Identify which cell holds the provided text, then report its (X, Y) central coordinate. 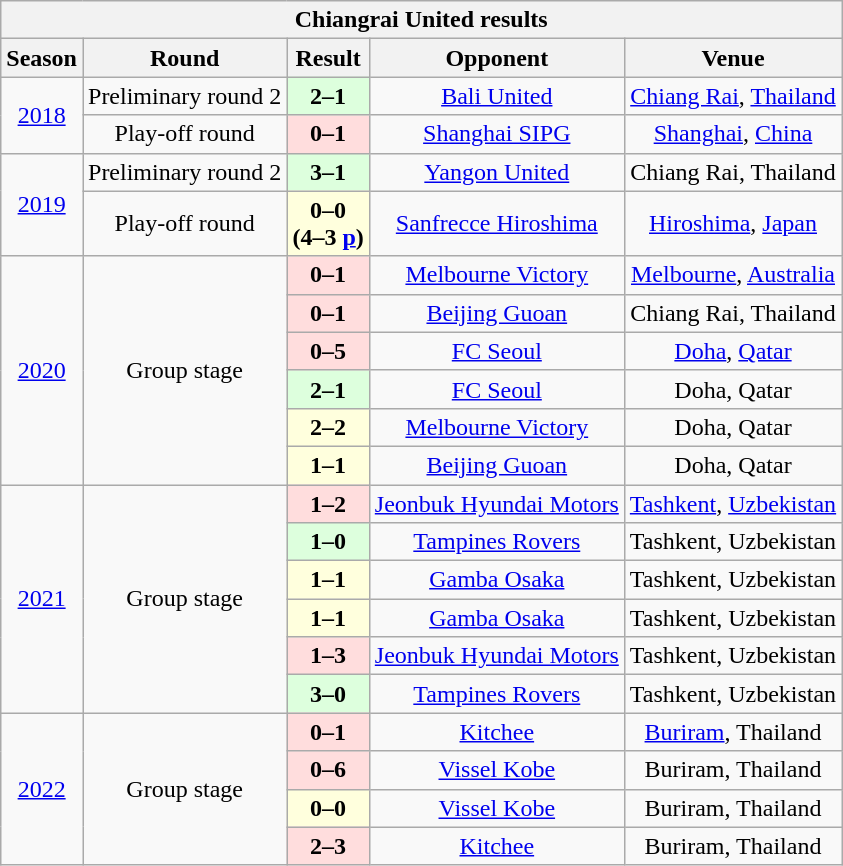
2020 (42, 370)
Bali United (496, 96)
Melbourne, Australia (732, 275)
2018 (42, 115)
0–0 (328, 808)
Result (328, 58)
0–6 (328, 770)
0–0 (4–3 p) (328, 224)
3–1 (328, 172)
Venue (732, 58)
Shanghai SIPG (496, 134)
2–2 (328, 427)
Round (184, 58)
2021 (42, 598)
Chiangrai United results (422, 20)
2–3 (328, 846)
1–2 (328, 503)
Hiroshima, Japan (732, 224)
0–5 (328, 351)
1–3 (328, 656)
Shanghai, China (732, 134)
2022 (42, 789)
1–0 (328, 542)
Sanfrecce Hiroshima (496, 224)
Yangon United (496, 172)
2019 (42, 204)
Opponent (496, 58)
Season (42, 58)
3–0 (328, 694)
